Find where the given text appears and provide that cell's center as (x, y) coordinate. 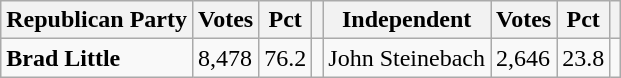
8,478 (225, 58)
John Steinebach (407, 58)
Republican Party (97, 20)
Brad Little (97, 58)
23.8 (584, 58)
Independent (407, 20)
76.2 (286, 58)
2,646 (523, 58)
